Extract the [x, y] coordinate from the center of the cell holding the provided text.  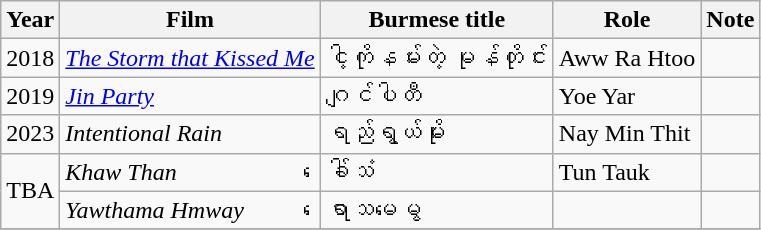
Year [30, 20]
Tun Tauk [627, 172]
Intentional Rain [190, 134]
Film [190, 20]
Yoe Yar [627, 96]
ရည်ရွယ်မိုး [436, 134]
Note [730, 20]
Role [627, 20]
ရောသမမွေ [436, 210]
ခေါ်သံ [436, 172]
Yawthama Hmway [190, 210]
ငါ့ကိုနမ်းတဲ့ မုန်တိုင်း [436, 58]
2023 [30, 134]
TBA [30, 191]
Khaw Than [190, 172]
2018 [30, 58]
ဂျင်ပါတီ [436, 96]
The Storm that Kissed Me [190, 58]
Aww Ra Htoo [627, 58]
Nay Min Thit [627, 134]
2019 [30, 96]
Burmese title [436, 20]
Jin Party [190, 96]
